Search for the cell housing the specified text and yield its (x, y) center coordinate. 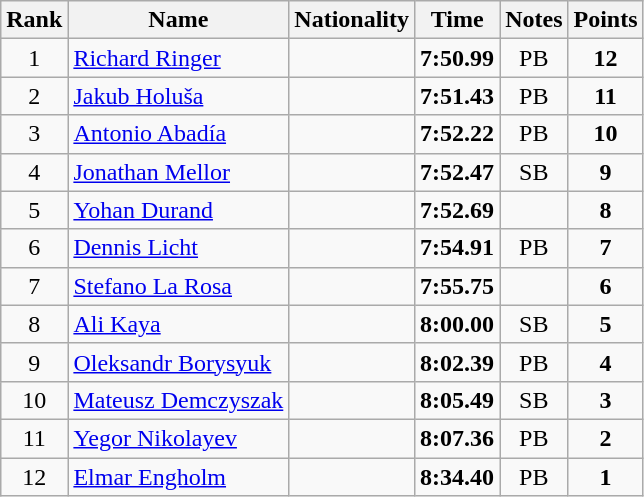
8:34.40 (458, 477)
Jakub Holuša (178, 96)
Name (178, 20)
7:52.69 (458, 210)
Dennis Licht (178, 248)
7:55.75 (458, 286)
Yegor Nikolayev (178, 438)
8:02.39 (458, 362)
Points (606, 20)
Nationality (352, 20)
8:00.00 (458, 324)
7:51.43 (458, 96)
Notes (534, 20)
Rank (34, 20)
Richard Ringer (178, 58)
Stefano La Rosa (178, 286)
7:52.47 (458, 172)
8:05.49 (458, 400)
Elmar Engholm (178, 477)
7:50.99 (458, 58)
Mateusz Demczyszak (178, 400)
7:52.22 (458, 134)
Ali Kaya (178, 324)
8:07.36 (458, 438)
Yohan Durand (178, 210)
Antonio Abadía (178, 134)
Oleksandr Borysyuk (178, 362)
Time (458, 20)
Jonathan Mellor (178, 172)
7:54.91 (458, 248)
